Return the [X, Y] coordinate for the center point of the cell that contains the specified text.  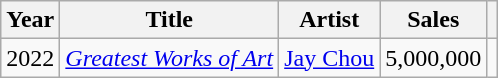
Jay Chou [330, 58]
Year [30, 20]
Artist [330, 20]
Sales [434, 20]
5,000,000 [434, 58]
2022 [30, 58]
Title [170, 20]
Greatest Works of Art [170, 58]
